Search for the cell housing the specified text and yield its (x, y) center coordinate. 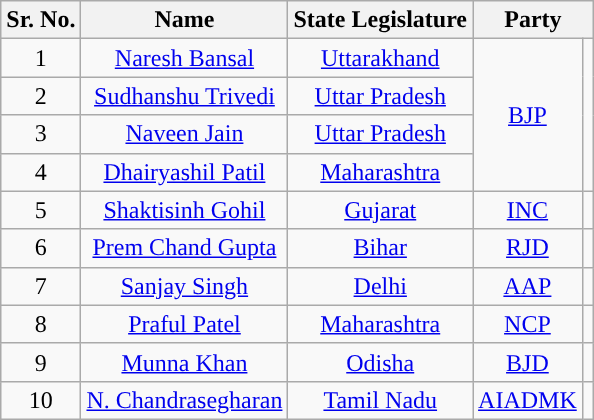
AIADMK (528, 400)
Naresh Bansal (184, 58)
Sr. No. (41, 20)
Munna Khan (184, 362)
Sanjay Singh (184, 286)
7 (41, 286)
Name (184, 20)
Tamil Nadu (380, 400)
AAP (528, 286)
BJD (528, 362)
Delhi (380, 286)
4 (41, 172)
Uttarakhand (380, 58)
8 (41, 324)
Shaktisinh Gohil (184, 210)
Gujarat (380, 210)
N. Chandrasegharan (184, 400)
State Legislature (380, 20)
Sudhanshu Trivedi (184, 96)
Odisha (380, 362)
6 (41, 248)
10 (41, 400)
Party (534, 20)
Praful Patel (184, 324)
9 (41, 362)
1 (41, 58)
RJD (528, 248)
Bihar (380, 248)
Dhairyashil Patil (184, 172)
INC (528, 210)
NCP (528, 324)
5 (41, 210)
BJP (528, 115)
3 (41, 134)
Naveen Jain (184, 134)
2 (41, 96)
Prem Chand Gupta (184, 248)
